Output the (X, Y) coordinate of the center of the cell containing the given text.  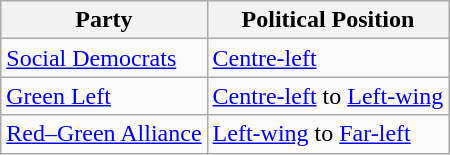
Centre-left (328, 58)
Red–Green Alliance (104, 134)
Centre-left to Left-wing (328, 96)
Party (104, 20)
Social Democrats (104, 58)
Green Left (104, 96)
Left-wing to Far-left (328, 134)
Political Position (328, 20)
